Identify which cell holds the provided text, then report its (X, Y) central coordinate. 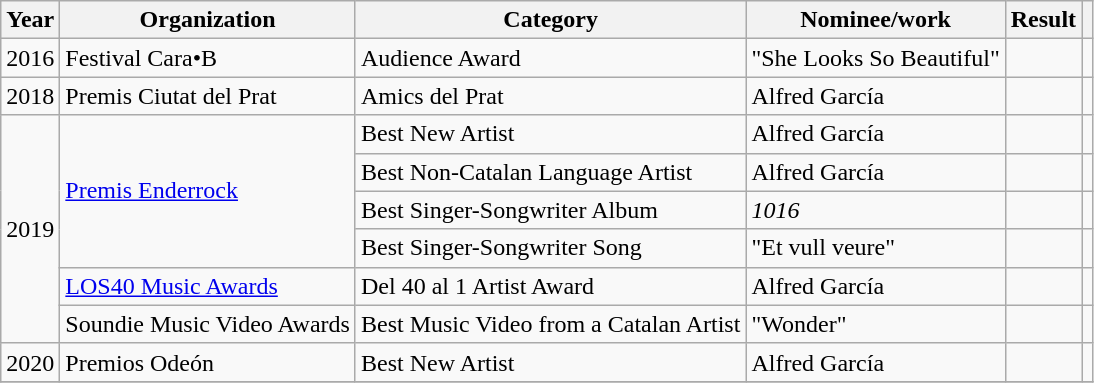
2018 (30, 96)
Nominee/work (876, 20)
Best Music Video from a Catalan Artist (550, 324)
Audience Award (550, 58)
2020 (30, 362)
LOS40 Music Awards (208, 286)
1016 (876, 210)
Premios Odeón (208, 362)
"Et vull veure" (876, 248)
Best Singer-Songwriter Album (550, 210)
Category (550, 20)
2019 (30, 229)
Festival Cara•B (208, 58)
Organization (208, 20)
"She Looks So Beautiful" (876, 58)
Premis Ciutat del Prat (208, 96)
"Wonder" (876, 324)
Del 40 al 1 Artist Award (550, 286)
Premis Enderrock (208, 191)
2016 (30, 58)
Year (30, 20)
Best Non-Catalan Language Artist (550, 172)
Amics del Prat (550, 96)
Soundie Music Video Awards (208, 324)
Best Singer-Songwriter Song (550, 248)
Result (1043, 20)
